Provide the [x, y] coordinate of the cell's center where the given text is located.  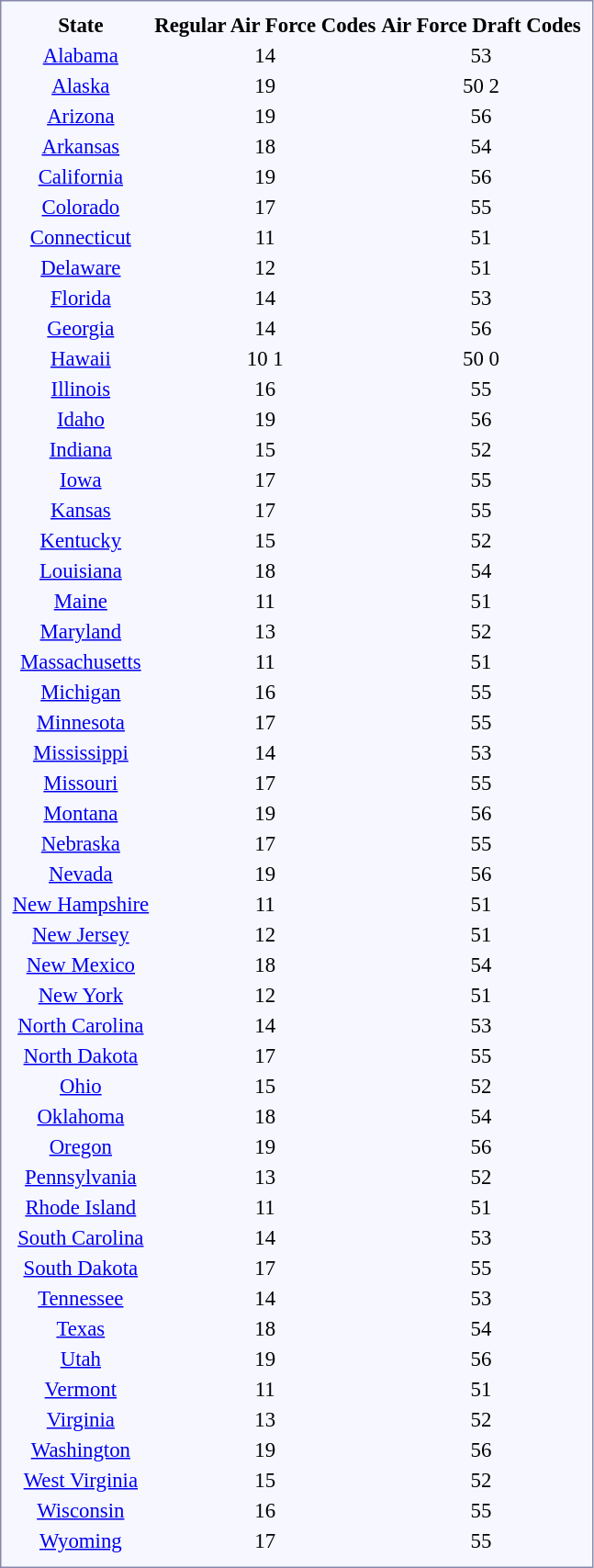
Missouri [81, 783]
Arizona [81, 116]
Nevada [81, 874]
Georgia [81, 328]
New Jersey [81, 934]
Texas [81, 1328]
State [81, 25]
West Virginia [81, 1480]
Massachusetts [81, 661]
Mississippi [81, 752]
Ohio [81, 1086]
Washington [81, 1450]
10 1 [265, 358]
Hawaii [81, 358]
Wisconsin [81, 1510]
Utah [81, 1359]
Regular Air Force Codes [265, 25]
Indiana [81, 449]
South Carolina [81, 1237]
Vermont [81, 1389]
Idaho [81, 419]
Alaska [81, 85]
Kansas [81, 510]
Nebraska [81, 843]
Minnesota [81, 722]
Delaware [81, 267]
Virginia [81, 1419]
Colorado [81, 207]
North Dakota [81, 1055]
Connecticut [81, 237]
50 0 [481, 358]
Illinois [81, 389]
Iowa [81, 479]
New Mexico [81, 964]
Montana [81, 813]
Louisiana [81, 570]
50 2 [481, 85]
Maryland [81, 631]
Alabama [81, 55]
New York [81, 995]
Wyoming [81, 1540]
Florida [81, 298]
Arkansas [81, 146]
Maine [81, 601]
California [81, 176]
Oklahoma [81, 1116]
North Carolina [81, 1025]
New Hampshire [81, 904]
Michigan [81, 692]
Rhode Island [81, 1207]
Pennsylvania [81, 1177]
Tennessee [81, 1298]
Oregon [81, 1146]
Air Force Draft Codes [481, 25]
South Dakota [81, 1268]
Kentucky [81, 540]
